From the cell containing the given text, extract its center point as [x, y] coordinate. 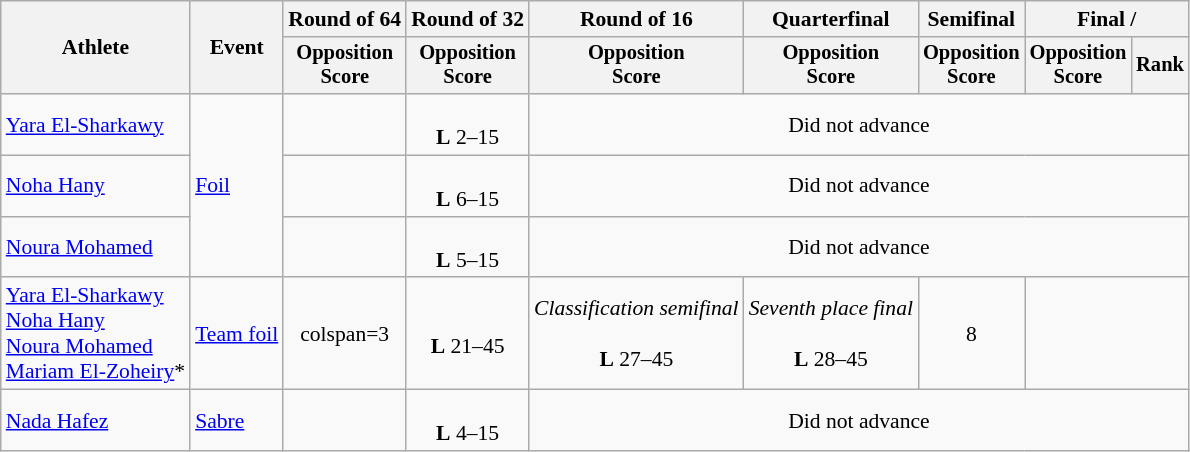
Noha Hany [96, 186]
Noura Mohamed [96, 248]
L 6–15 [468, 186]
Sabre [236, 420]
Athlete [96, 48]
L 21–45 [468, 334]
Yara El-Sharkawy [96, 124]
Team foil [236, 334]
Seventh place finalL 28–45 [831, 334]
Round of 64 [344, 19]
Yara El-SharkawyNoha HanyNoura MohamedMariam El-Zoheiry* [96, 334]
L 2–15 [468, 124]
8 [972, 334]
Rank [1160, 66]
Foil [236, 186]
L 5–15 [468, 248]
Final / [1107, 19]
Semifinal [972, 19]
Round of 16 [636, 19]
Event [236, 48]
Quarterfinal [831, 19]
Nada Hafez [96, 420]
Classification semifinalL 27–45 [636, 334]
colspan=3 [344, 334]
L 4–15 [468, 420]
Round of 32 [468, 19]
